Identify which cell holds the provided text, then report its (x, y) central coordinate. 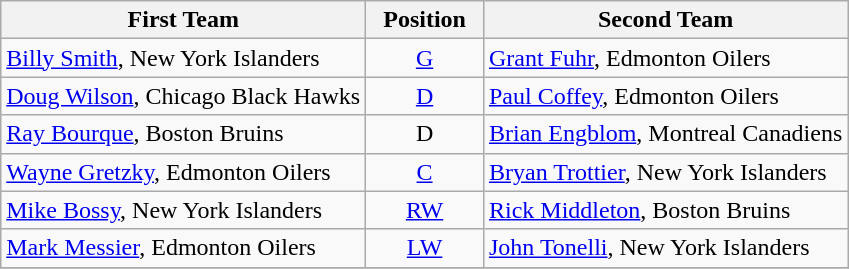
Position (425, 20)
First Team (184, 20)
Second Team (665, 20)
Doug Wilson, Chicago Black Hawks (184, 96)
Mark Messier, Edmonton Oilers (184, 248)
Ray Bourque, Boston Bruins (184, 134)
Brian Engblom, Montreal Canadiens (665, 134)
Bryan Trottier, New York Islanders (665, 172)
Wayne Gretzky, Edmonton Oilers (184, 172)
LW (425, 248)
C (425, 172)
Rick Middleton, Boston Bruins (665, 210)
Paul Coffey, Edmonton Oilers (665, 96)
John Tonelli, New York Islanders (665, 248)
Grant Fuhr, Edmonton Oilers (665, 58)
Mike Bossy, New York Islanders (184, 210)
RW (425, 210)
Billy Smith, New York Islanders (184, 58)
G (425, 58)
